Output the (x, y) coordinate of the center of the cell containing the given text.  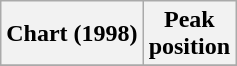
Chart (1998) (72, 34)
Peakposition (189, 34)
